Pinpoint the cell where the given text exists, returning its [X, Y] midpoint coordinate. 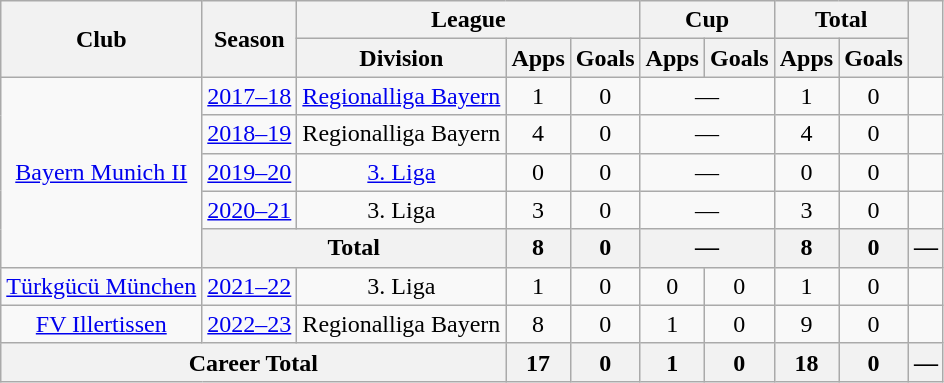
Division [402, 58]
League [468, 20]
18 [806, 362]
2017–18 [250, 96]
17 [538, 362]
Club [102, 39]
Season [250, 39]
Cup [707, 20]
2021–22 [250, 286]
Bayern Munich II [102, 172]
2019–20 [250, 172]
2020–21 [250, 210]
9 [806, 324]
Türkgücü München [102, 286]
2022–23 [250, 324]
FV Illertissen [102, 324]
Career Total [254, 362]
2018–19 [250, 134]
